Output the [X, Y] coordinate of the center of the cell containing the given text.  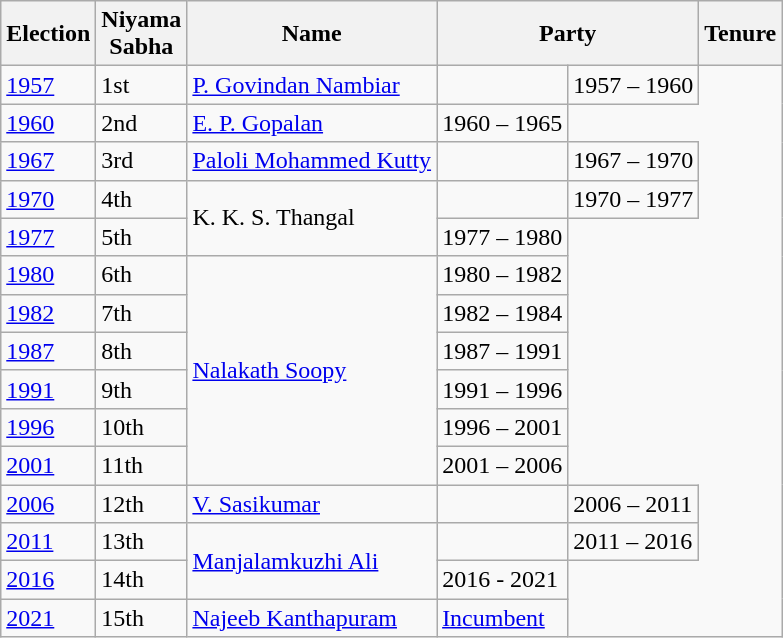
3rd [142, 161]
Najeeb Kanthapuram [312, 618]
Tenure [740, 34]
2nd [142, 123]
2021 [48, 618]
1987 – 1991 [502, 351]
2001 [48, 465]
Election [48, 34]
1st [142, 85]
1970 [48, 199]
E. P. Gopalan [312, 123]
1980 – 1982 [502, 275]
1991 [48, 389]
10th [142, 427]
1970 – 1977 [634, 199]
13th [142, 542]
6th [142, 275]
15th [142, 618]
1957 [48, 85]
4th [142, 199]
1996 – 2001 [502, 427]
1982 [48, 313]
Paloli Mohammed Kutty [312, 161]
1991 – 1996 [502, 389]
2011 – 2016 [634, 542]
2001 – 2006 [502, 465]
2011 [48, 542]
V. Sasikumar [312, 503]
8th [142, 351]
1977 [48, 237]
K. K. S. Thangal [312, 218]
1996 [48, 427]
1960 – 1965 [502, 123]
2016 - 2021 [502, 580]
Incumbent [502, 618]
12th [142, 503]
1957 – 1960 [634, 85]
11th [142, 465]
1977 – 1980 [502, 237]
1967 [48, 161]
1960 [48, 123]
1987 [48, 351]
14th [142, 580]
Party [568, 34]
5th [142, 237]
9th [142, 389]
2016 [48, 580]
1967 – 1970 [634, 161]
Nalakath Soopy [312, 370]
2006 – 2011 [634, 503]
Manjalamkuzhi Ali [312, 561]
P. Govindan Nambiar [312, 85]
1980 [48, 275]
Name [312, 34]
NiyamaSabha [142, 34]
1982 – 1984 [502, 313]
2006 [48, 503]
7th [142, 313]
